Search for the cell housing the specified text and yield its [X, Y] center coordinate. 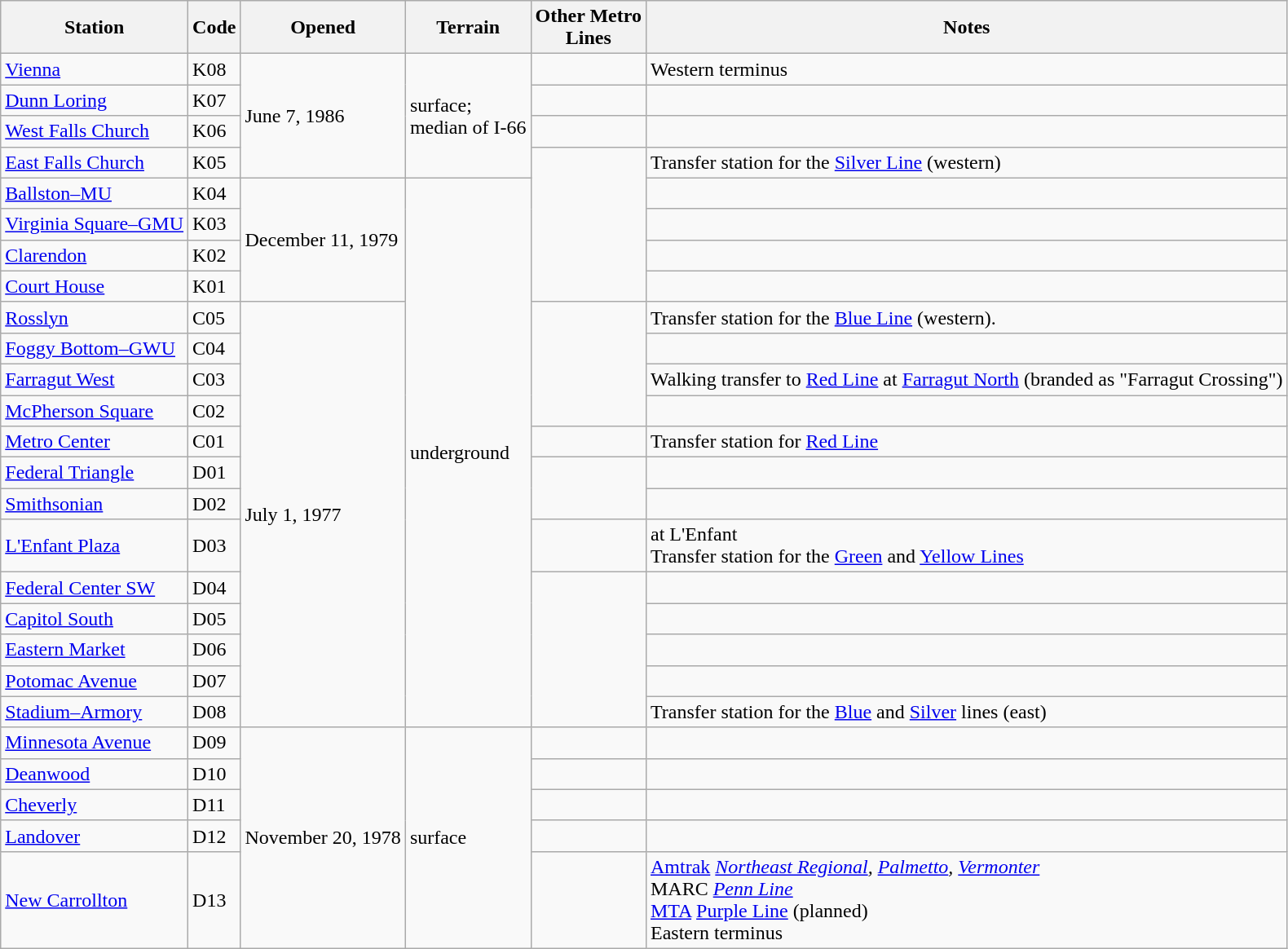
D07 [214, 681]
Rosslyn [95, 317]
Virginia Square–GMU [95, 224]
K02 [214, 255]
D04 [214, 588]
D03 [214, 546]
McPherson Square [95, 410]
Minnesota Avenue [95, 743]
July 1, 1977 [323, 514]
Ballston–MU [95, 193]
K05 [214, 162]
Deanwood [95, 774]
Clarendon [95, 255]
D12 [214, 836]
at L'Enfant Transfer station for the Green and Yellow Lines [967, 546]
K01 [214, 286]
Federal Triangle [95, 473]
Station [95, 28]
D09 [214, 743]
Code [214, 28]
Other MetroLines [589, 28]
Court House [95, 286]
Capitol South [95, 619]
D13 [214, 900]
surface;median of I-66 [468, 116]
New Carrollton [95, 900]
C05 [214, 317]
D10 [214, 774]
K07 [214, 100]
Dunn Loring [95, 100]
D11 [214, 805]
K03 [214, 224]
surface [468, 838]
November 20, 1978 [323, 838]
East Falls Church [95, 162]
Foggy Bottom–GWU [95, 348]
Western terminus [967, 69]
D01 [214, 473]
Transfer station for Red Line [967, 442]
Transfer station for the Blue Line (western). [967, 317]
Farragut West [95, 379]
Vienna [95, 69]
Transfer station for the Silver Line (western) [967, 162]
Metro Center [95, 442]
C03 [214, 379]
K08 [214, 69]
Landover [95, 836]
Walking transfer to Red Line at Farragut North (branded as "Farragut Crossing") [967, 379]
Terrain [468, 28]
Opened [323, 28]
Amtrak Northeast Regional, Palmetto, Vermonter MARC Penn Line MTA Purple Line (planned) Eastern terminus [967, 900]
Transfer station for the Blue and Silver lines (east) [967, 712]
Smithsonian [95, 504]
L'Enfant Plaza [95, 546]
C04 [214, 348]
C02 [214, 410]
D08 [214, 712]
Eastern Market [95, 650]
Notes [967, 28]
Cheverly [95, 805]
K04 [214, 193]
June 7, 1986 [323, 116]
D06 [214, 650]
December 11, 1979 [323, 240]
West Falls Church [95, 131]
Stadium–Armory [95, 712]
D05 [214, 619]
Federal Center SW [95, 588]
underground [468, 452]
C01 [214, 442]
Potomac Avenue [95, 681]
D02 [214, 504]
K06 [214, 131]
